Extract the [X, Y] coordinate from the center of the cell holding the provided text.  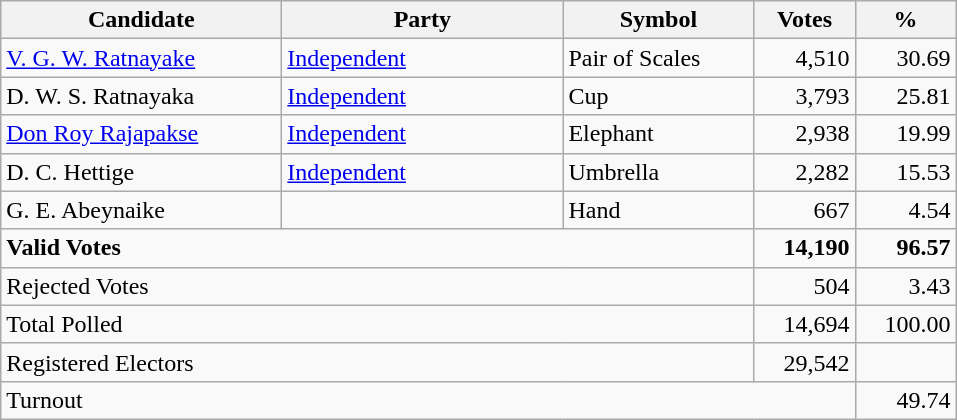
D. C. Hettige [142, 172]
Hand [658, 210]
19.99 [906, 134]
96.57 [906, 248]
667 [804, 210]
4,510 [804, 58]
Valid Votes [378, 248]
Symbol [658, 20]
G. E. Abeynaike [142, 210]
Registered Electors [378, 362]
Candidate [142, 20]
Cup [658, 96]
14,694 [804, 324]
504 [804, 286]
Total Polled [378, 324]
Party [422, 20]
30.69 [906, 58]
Pair of Scales [658, 58]
% [906, 20]
Elephant [658, 134]
15.53 [906, 172]
14,190 [804, 248]
49.74 [906, 400]
Rejected Votes [378, 286]
V. G. W. Ratnayake [142, 58]
29,542 [804, 362]
D. W. S. Ratnayaka [142, 96]
25.81 [906, 96]
3.43 [906, 286]
2,938 [804, 134]
4.54 [906, 210]
2,282 [804, 172]
3,793 [804, 96]
Don Roy Rajapakse [142, 134]
Votes [804, 20]
Turnout [428, 400]
100.00 [906, 324]
Umbrella [658, 172]
